Capture the cell that displays the provided text and extract its [X, Y] central coordinate. 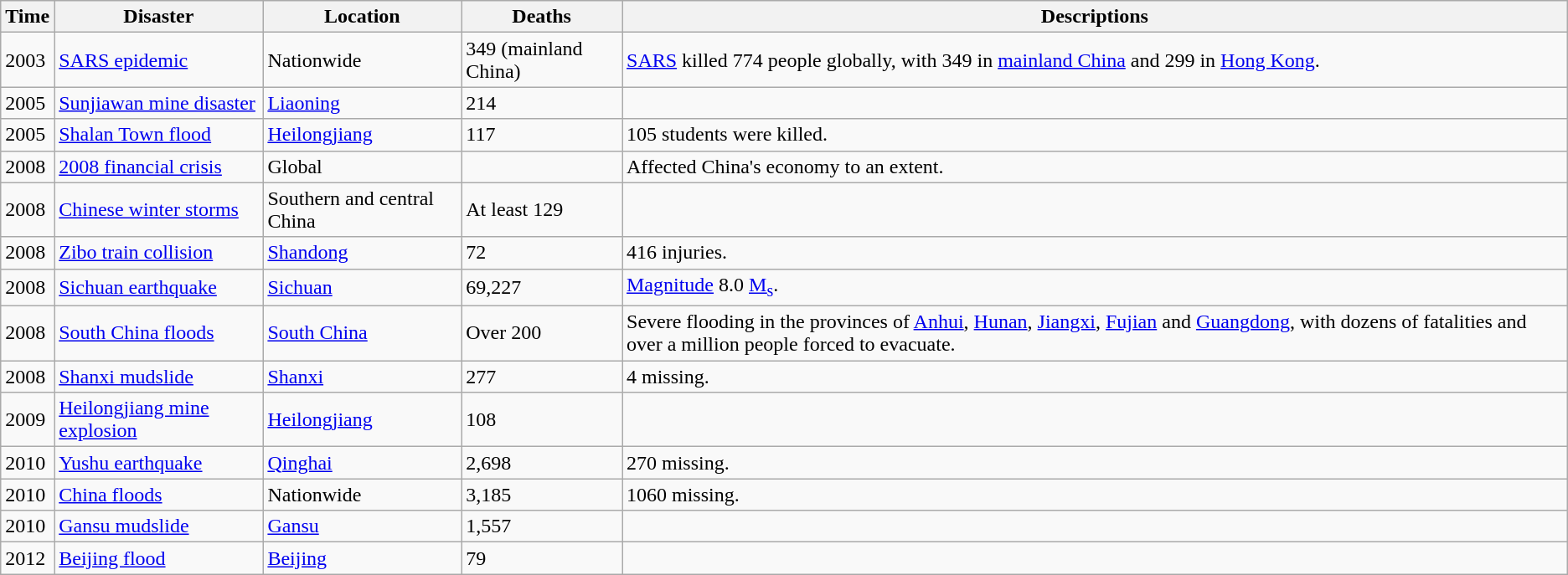
Sichuan [362, 287]
2008 financial crisis [159, 167]
South China floods [159, 333]
2012 [28, 558]
Disaster [159, 17]
416 injuries. [1094, 253]
Beijing flood [159, 558]
South China [362, 333]
Shanxi [362, 377]
Shandong [362, 253]
Qinghai [362, 463]
4 missing. [1094, 377]
72 [542, 253]
At least 129 [542, 209]
3,185 [542, 495]
69,227 [542, 287]
Deaths [542, 17]
Beijing [362, 558]
108 [542, 420]
214 [542, 103]
349 (mainland China) [542, 60]
Shalan Town flood [159, 135]
Magnitude 8.0 Ms. [1094, 287]
117 [542, 135]
2003 [28, 60]
Sunjiawan mine disaster [159, 103]
2009 [28, 420]
1060 missing. [1094, 495]
Liaoning [362, 103]
Location [362, 17]
SARS killed 774 people globally, with 349 in mainland China and 299 in Hong Kong. [1094, 60]
Gansu [362, 526]
270 missing. [1094, 463]
Affected China's economy to an extent. [1094, 167]
Zibo train collision [159, 253]
Global [362, 167]
79 [542, 558]
105 students were killed. [1094, 135]
Over 200 [542, 333]
Chinese winter storms [159, 209]
SARS epidemic [159, 60]
China floods [159, 495]
Time [28, 17]
Gansu mudslide [159, 526]
Yushu earthquake [159, 463]
2,698 [542, 463]
277 [542, 377]
Sichuan earthquake [159, 287]
Heilongjiang mine explosion [159, 420]
Southern and central China [362, 209]
Descriptions [1094, 17]
1,557 [542, 526]
Shanxi mudslide [159, 377]
